Extract the (x, y) coordinate from the center of the cell holding the provided text.  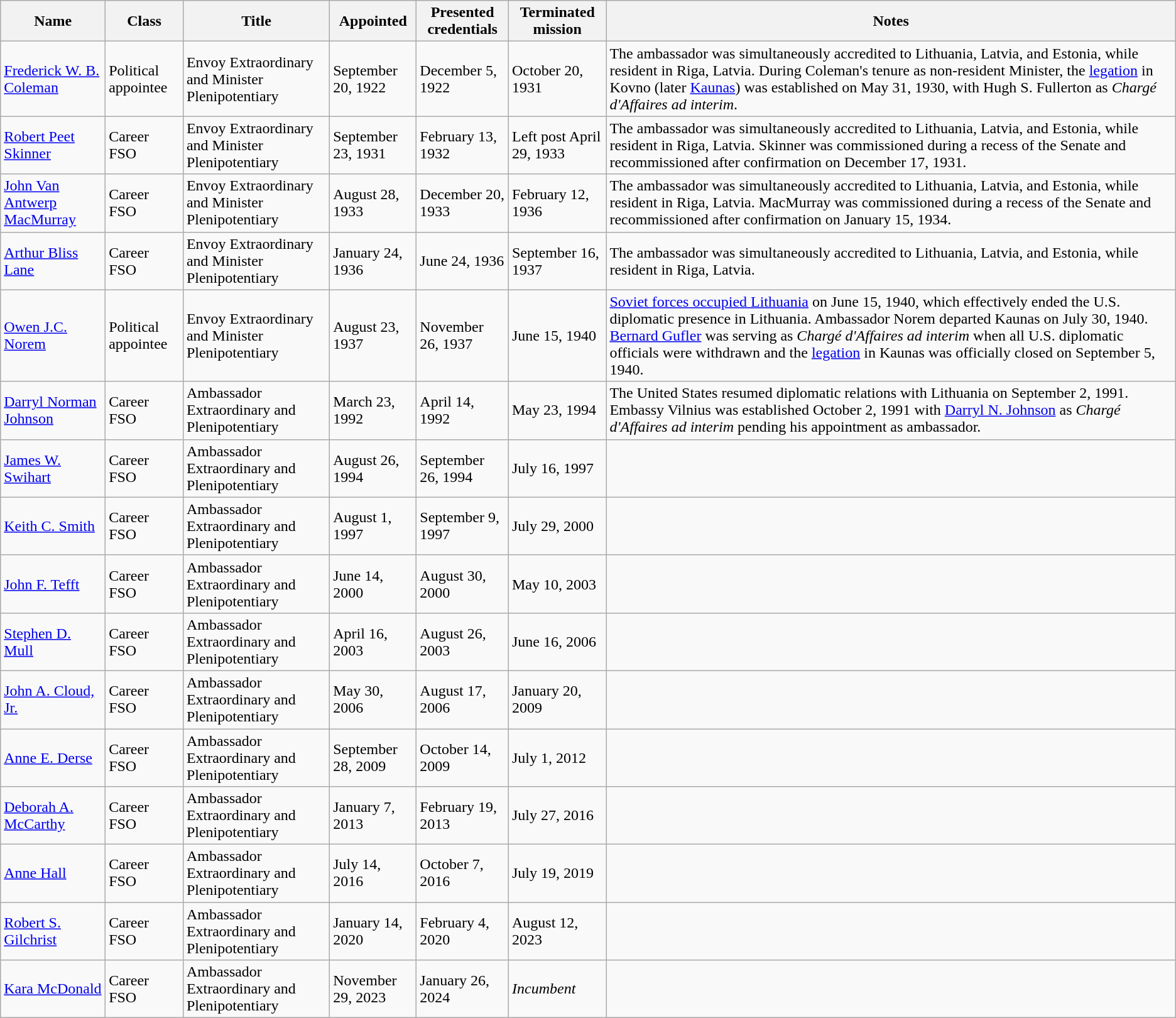
August 30, 2000 (462, 584)
June 14, 2000 (373, 584)
September 16, 1937 (557, 261)
Darryl Norman Johnson (53, 410)
August 28, 1933 (373, 203)
May 30, 2006 (373, 699)
September 26, 1994 (462, 468)
February 4, 2020 (462, 931)
Stephen D. Mull (53, 642)
Class (144, 21)
July 1, 2012 (557, 758)
Anne E. Derse (53, 758)
September 9, 1997 (462, 526)
Terminated mission (557, 21)
March 23, 1992 (373, 410)
Anne Hall (53, 873)
August 17, 2006 (462, 699)
June 16, 2006 (557, 642)
Title (256, 21)
John Van Antwerp MacMurray (53, 203)
August 26, 2003 (462, 642)
September 23, 1931 (373, 145)
Deborah A. McCarthy (53, 816)
Robert S. Gilchrist (53, 931)
June 24, 1936 (462, 261)
April 16, 2003 (373, 642)
August 26, 1994 (373, 468)
August 23, 1937 (373, 336)
Incumbent (557, 989)
Left post April 29, 1933 (557, 145)
The ambassador was simultaneously accredited to Lithuania, Latvia, and Estonia, while resident in Riga, Latvia. (891, 261)
January 20, 2009 (557, 699)
May 23, 1994 (557, 410)
June 15, 1940 (557, 336)
July 14, 2016 (373, 873)
Appointed (373, 21)
September 20, 1922 (373, 79)
Owen J.C. Norem (53, 336)
November 26, 1937 (462, 336)
Arthur Bliss Lane (53, 261)
Keith C. Smith (53, 526)
January 26, 2024 (462, 989)
John A. Cloud, Jr. (53, 699)
December 5, 1922 (462, 79)
January 7, 2013 (373, 816)
February 13, 1932 (462, 145)
Kara McDonald (53, 989)
James W. Swihart (53, 468)
Frederick W. B. Coleman (53, 79)
July 16, 1997 (557, 468)
October 20, 1931 (557, 79)
November 29, 2023 (373, 989)
April 14, 1992 (462, 410)
John F. Tefft (53, 584)
September 28, 2009 (373, 758)
July 27, 2016 (557, 816)
Notes (891, 21)
Robert Peet Skinner (53, 145)
October 7, 2016 (462, 873)
February 12, 1936 (557, 203)
July 19, 2019 (557, 873)
February 19, 2013 (462, 816)
August 1, 1997 (373, 526)
Presented credentials (462, 21)
August 12, 2023 (557, 931)
May 10, 2003 (557, 584)
December 20, 1933 (462, 203)
July 29, 2000 (557, 526)
Name (53, 21)
January 14, 2020 (373, 931)
October 14, 2009 (462, 758)
January 24, 1936 (373, 261)
